Pinpoint the cell where the given text exists, returning its [X, Y] midpoint coordinate. 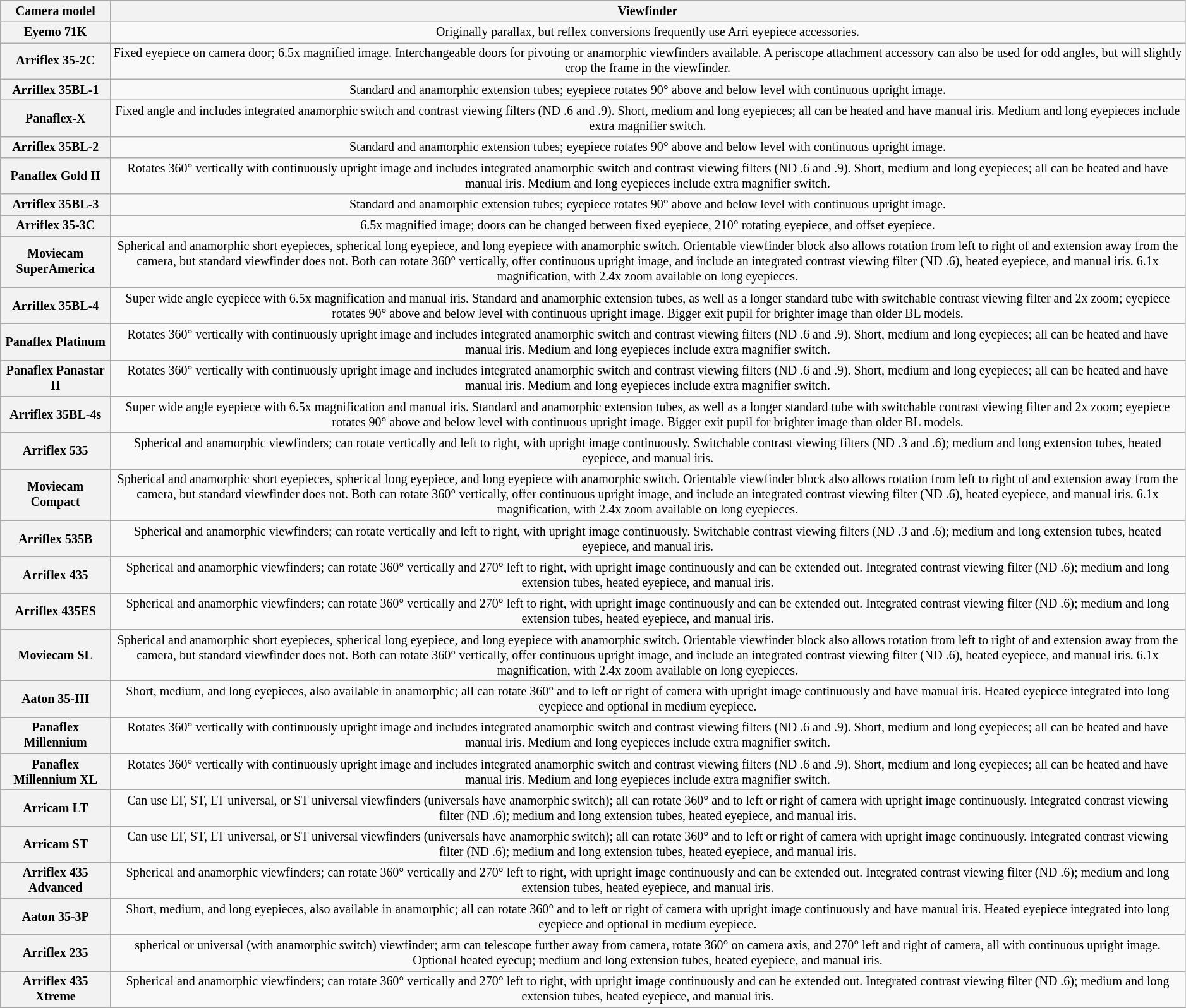
Panaflex Gold II [56, 176]
Originally parallax, but reflex conversions frequently use Arri eyepiece accessories. [648, 33]
Viewfinder [648, 11]
Moviecam SuperAmerica [56, 261]
Panaflex-X [56, 119]
Arriflex 35BL-2 [56, 147]
Arriflex 35-3C [56, 226]
Eyemo 71K [56, 33]
Arriflex 435 Xtreme [56, 989]
Arriflex 435 [56, 575]
Arriflex 35-2C [56, 61]
Moviecam SL [56, 656]
Arriflex 535B [56, 539]
Arricam ST [56, 844]
Arricam LT [56, 808]
Arriflex 35BL-4 [56, 306]
Arriflex 35BL-1 [56, 90]
Panaflex Platinum [56, 342]
Camera model [56, 11]
Panaflex Millennium [56, 735]
Moviecam Compact [56, 495]
Arriflex 35BL-4s [56, 414]
Arriflex 435 Advanced [56, 880]
Aaton 35-III [56, 699]
Panaflex Panastar II [56, 379]
Arriflex 535 [56, 451]
Arriflex 435ES [56, 611]
Panaflex Millennium XL [56, 772]
Arriflex 35BL-3 [56, 205]
Arriflex 235 [56, 954]
Aaton 35-3P [56, 917]
6.5x magnified image; doors can be changed between fixed eyepiece, 210° rotating eyepiece, and offset eyepiece. [648, 226]
